Locate the cell with the specified text and output its [X, Y] center coordinate. 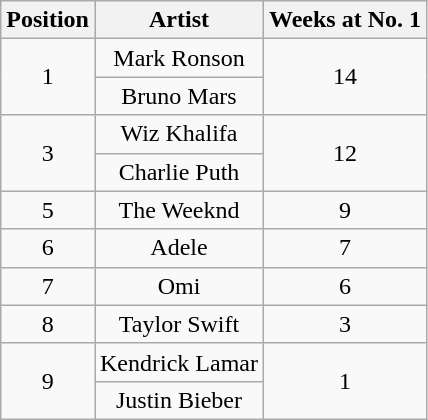
Artist [178, 20]
Kendrick Lamar [178, 362]
Weeks at No. 1 [344, 20]
Taylor Swift [178, 324]
Bruno Mars [178, 96]
12 [344, 153]
Justin Bieber [178, 400]
14 [344, 77]
The Weeknd [178, 210]
Omi [178, 286]
5 [48, 210]
Position [48, 20]
Mark Ronson [178, 58]
Adele [178, 248]
Wiz Khalifa [178, 134]
Charlie Puth [178, 172]
8 [48, 324]
